Return [x, y] of the center of cell containing provided text 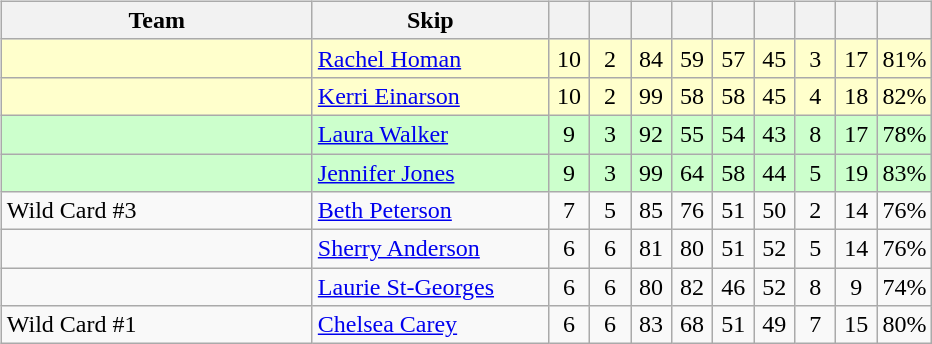
Skip [430, 20]
Jennifer Jones [430, 173]
83% [904, 173]
50 [774, 211]
Beth Peterson [430, 211]
81% [904, 58]
Laura Walker [430, 134]
Team [156, 20]
44 [774, 173]
Sherry Anderson [430, 249]
46 [734, 287]
59 [692, 58]
82 [692, 287]
Chelsea Carey [430, 325]
82% [904, 96]
80% [904, 325]
76 [692, 211]
43 [774, 134]
84 [650, 58]
81 [650, 249]
Rachel Homan [430, 58]
92 [650, 134]
Wild Card #1 [156, 325]
54 [734, 134]
49 [774, 325]
Wild Card #3 [156, 211]
Laurie St-Georges [430, 287]
85 [650, 211]
19 [856, 173]
18 [856, 96]
4 [816, 96]
55 [692, 134]
83 [650, 325]
15 [856, 325]
74% [904, 287]
68 [692, 325]
64 [692, 173]
57 [734, 58]
Kerri Einarson [430, 96]
78% [904, 134]
